Output the (X, Y) coordinate of the center of the cell containing the given text.  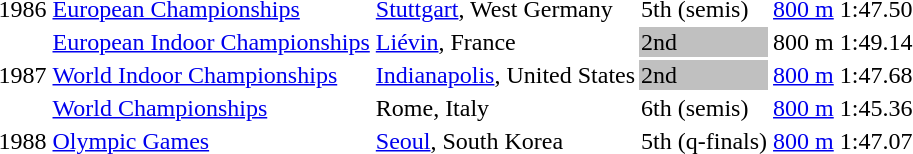
6th (semis) (704, 108)
World Indoor Championships (211, 75)
World Championships (211, 108)
European Indoor Championships (211, 42)
Liévin, France (505, 42)
Rome, Italy (505, 108)
Indianapolis, United States (505, 75)
